Find where the given text appears and provide that cell's center as (X, Y) coordinate. 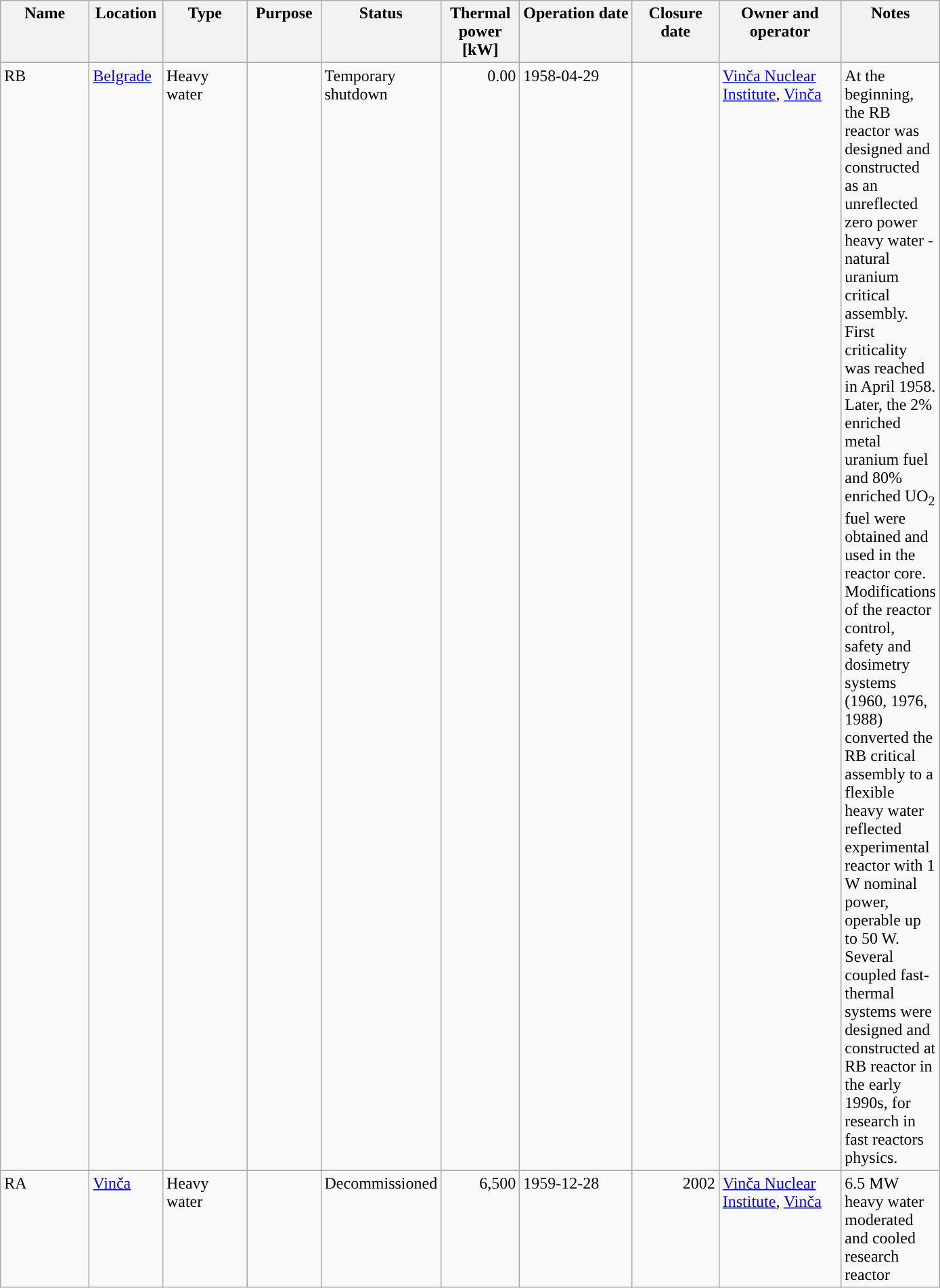
Status (381, 32)
1959-12-28 (576, 1228)
Vinča (126, 1228)
0.00 (480, 617)
6.5 MW heavy water moderated and cooled research reactor (891, 1228)
Location (126, 32)
Decommissioned (381, 1228)
Notes (891, 32)
Thermal power [kW] (480, 32)
RA (45, 1228)
6,500 (480, 1228)
Name (45, 32)
2002 (675, 1228)
Closure date (675, 32)
Temporary shutdown (381, 617)
Belgrade (126, 617)
Operation date (576, 32)
Owner and operator (780, 32)
Purpose (284, 32)
RB (45, 617)
Type (204, 32)
1958-04-29 (576, 617)
